Output the (x, y) coordinate of the center of the cell containing the given text.  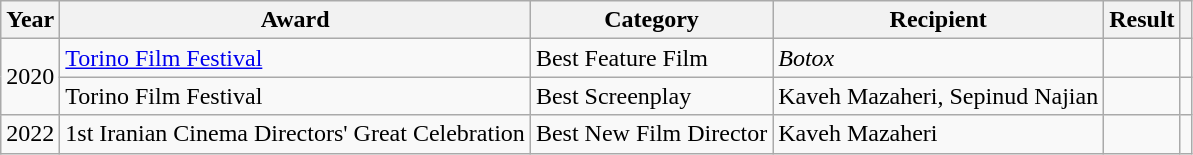
Result (1142, 20)
Best Screenplay (651, 96)
Botox (938, 58)
Award (296, 20)
Kaveh Mazaheri, Sepinud Najian (938, 96)
Best New Film Director (651, 134)
Kaveh Mazaheri (938, 134)
1st Iranian Cinema Directors' Great Celebration (296, 134)
Best Feature Film (651, 58)
Year (30, 20)
2022 (30, 134)
Recipient (938, 20)
Category (651, 20)
2020 (30, 77)
